Return (x, y) of the center of cell containing provided text 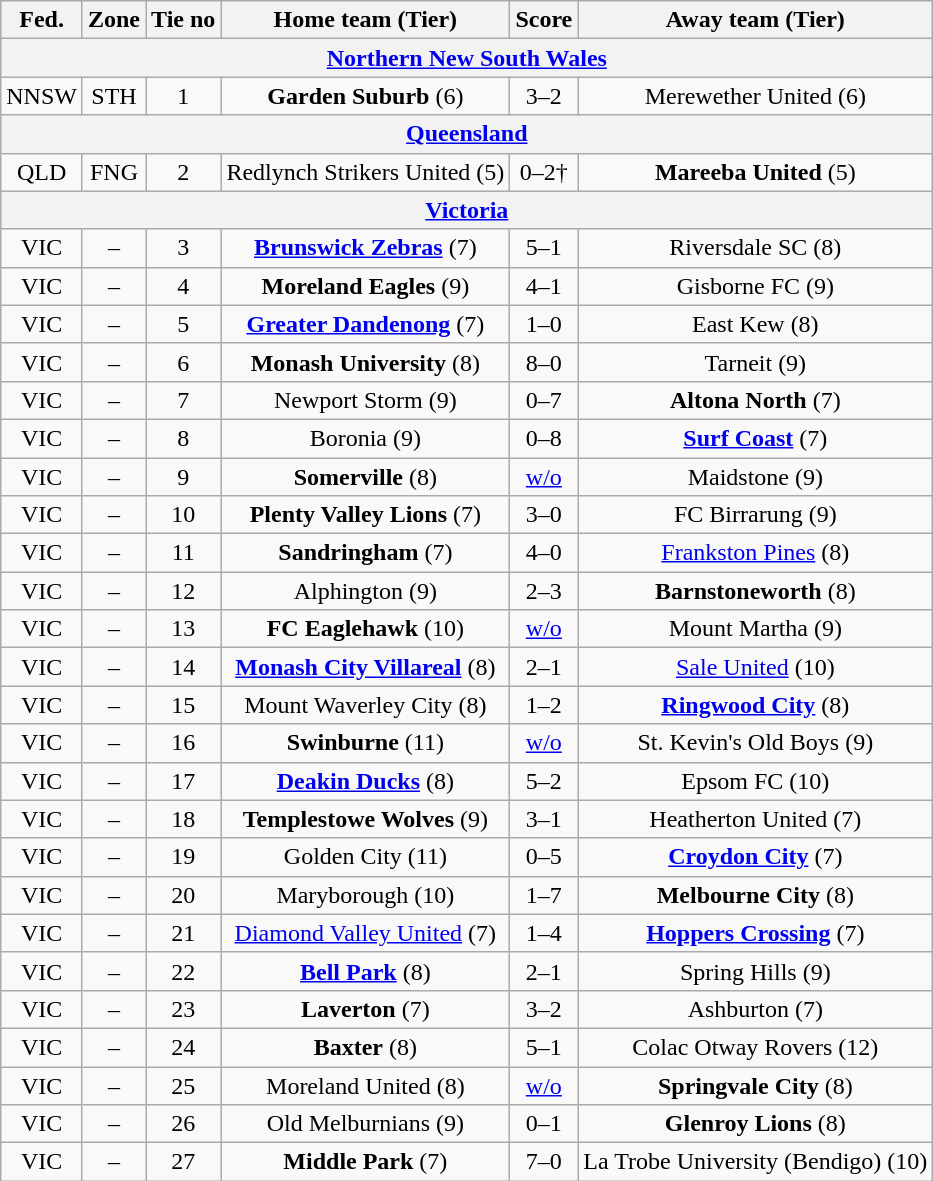
19 (184, 857)
23 (184, 1009)
17 (184, 781)
0–1 (544, 1124)
Frankston Pines (8) (756, 553)
Mount Martha (9) (756, 629)
Tarneit (9) (756, 362)
5–2 (544, 781)
Sandringham (7) (366, 553)
Epsom FC (10) (756, 781)
4–0 (544, 553)
Sale United (10) (756, 667)
3 (184, 248)
1–2 (544, 705)
Garden Suburb (6) (366, 96)
0–7 (544, 400)
12 (184, 591)
Plenty Valley Lions (7) (366, 515)
St. Kevin's Old Boys (9) (756, 743)
15 (184, 705)
Northern New South Wales (467, 58)
Queensland (467, 134)
Surf Coast (7) (756, 438)
Hoppers Crossing (7) (756, 933)
Golden City (11) (366, 857)
Moreland United (8) (366, 1085)
QLD (42, 172)
Spring Hills (9) (756, 971)
Tie no (184, 20)
Mount Waverley City (8) (366, 705)
FC Birrarung (9) (756, 515)
8–0 (544, 362)
26 (184, 1124)
La Trobe University (Bendigo) (10) (756, 1162)
Boronia (9) (366, 438)
Heatherton United (7) (756, 819)
Ringwood City (8) (756, 705)
Barnstoneworth (8) (756, 591)
11 (184, 553)
FNG (114, 172)
21 (184, 933)
24 (184, 1047)
14 (184, 667)
Colac Otway Rovers (12) (756, 1047)
Gisborne FC (9) (756, 286)
27 (184, 1162)
Glenroy Lions (8) (756, 1124)
Croydon City (7) (756, 857)
Greater Dandenong (7) (366, 324)
8 (184, 438)
25 (184, 1085)
1–7 (544, 895)
2 (184, 172)
Laverton (7) (366, 1009)
0–5 (544, 857)
9 (184, 477)
22 (184, 971)
1–0 (544, 324)
Deakin Ducks (8) (366, 781)
7 (184, 400)
Springvale City (8) (756, 1085)
Mareeba United (5) (756, 172)
0–8 (544, 438)
Maryborough (10) (366, 895)
4 (184, 286)
Away team (Tier) (756, 20)
Diamond Valley United (7) (366, 933)
Brunswick Zebras (7) (366, 248)
Old Melburnians (9) (366, 1124)
Riversdale SC (8) (756, 248)
18 (184, 819)
Victoria (467, 210)
Somerville (8) (366, 477)
Moreland Eagles (9) (366, 286)
Fed. (42, 20)
Middle Park (7) (366, 1162)
FC Eaglehawk (10) (366, 629)
20 (184, 895)
Templestowe Wolves (9) (366, 819)
Ashburton (7) (756, 1009)
16 (184, 743)
Redlynch Strikers United (5) (366, 172)
East Kew (8) (756, 324)
6 (184, 362)
Newport Storm (9) (366, 400)
Maidstone (9) (756, 477)
7–0 (544, 1162)
1 (184, 96)
Monash City Villareal (8) (366, 667)
Swinburne (11) (366, 743)
1–4 (544, 933)
Score (544, 20)
Baxter (8) (366, 1047)
Home team (Tier) (366, 20)
Melbourne City (8) (756, 895)
Zone (114, 20)
13 (184, 629)
5 (184, 324)
0–2† (544, 172)
NNSW (42, 96)
4–1 (544, 286)
10 (184, 515)
Bell Park (8) (366, 971)
Altona North (7) (756, 400)
Merewether United (6) (756, 96)
2–3 (544, 591)
STH (114, 96)
3–1 (544, 819)
3–0 (544, 515)
Alphington (9) (366, 591)
Monash University (8) (366, 362)
